Output the (X, Y) coordinate of the center of the cell containing the given text.  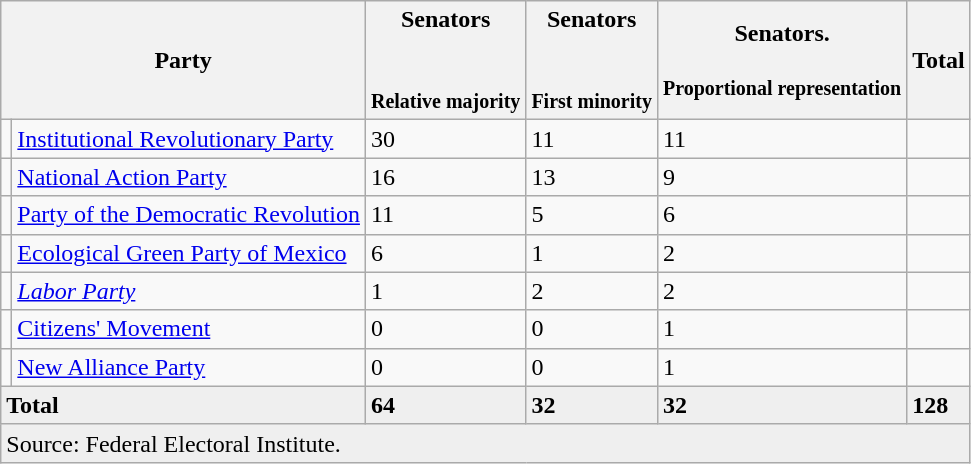
30 (445, 139)
Labor Party (189, 291)
Party of the Democratic Revolution (189, 215)
Senators Relative majority (445, 60)
16 (445, 177)
Source: Federal Electoral Institute. (486, 443)
9 (782, 177)
5 (592, 215)
Senators First minority (592, 60)
Party (184, 60)
Citizens' Movement (189, 329)
National Action Party (189, 177)
13 (592, 177)
Ecological Green Party of Mexico (189, 253)
Senators. Proportional representation (782, 60)
64 (445, 405)
Institutional Revolutionary Party (189, 139)
New Alliance Party (189, 367)
128 (939, 405)
